From the cell containing the given text, extract its center point as [X, Y] coordinate. 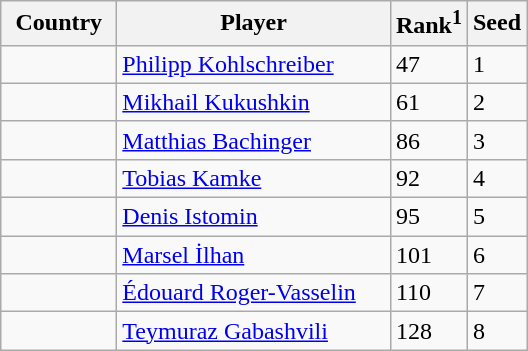
8 [496, 331]
110 [428, 293]
61 [428, 102]
5 [496, 217]
47 [428, 64]
Édouard Roger-Vasselin [254, 293]
Player [254, 24]
Country [59, 24]
Mikhail Kukushkin [254, 102]
128 [428, 331]
4 [496, 178]
Denis Istomin [254, 217]
3 [496, 140]
Rank1 [428, 24]
Philipp Kohlschreiber [254, 64]
Marsel İlhan [254, 255]
Tobias Kamke [254, 178]
95 [428, 217]
6 [496, 255]
Seed [496, 24]
Matthias Bachinger [254, 140]
92 [428, 178]
7 [496, 293]
Teymuraz Gabashvili [254, 331]
86 [428, 140]
101 [428, 255]
1 [496, 64]
2 [496, 102]
